Locate the cell with the specified text and output its (X, Y) center coordinate. 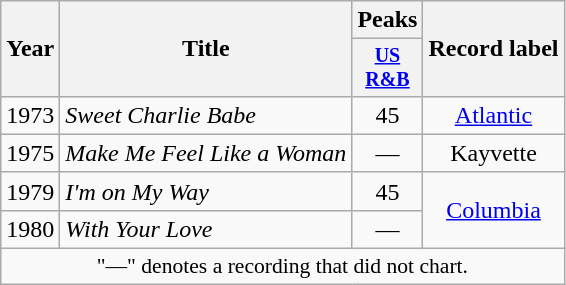
Record label (494, 49)
Peaks (388, 20)
1973 (30, 115)
1979 (30, 191)
1975 (30, 153)
Kayvette (494, 153)
1980 (30, 229)
USR&B (388, 68)
Atlantic (494, 115)
Sweet Charlie Babe (206, 115)
Year (30, 49)
Columbia (494, 210)
"—" denotes a recording that did not chart. (282, 267)
I'm on My Way (206, 191)
Make Me Feel Like a Woman (206, 153)
With Your Love (206, 229)
Title (206, 49)
